Scan for the cell matching the given text and deliver its [X, Y] coordinate at center. 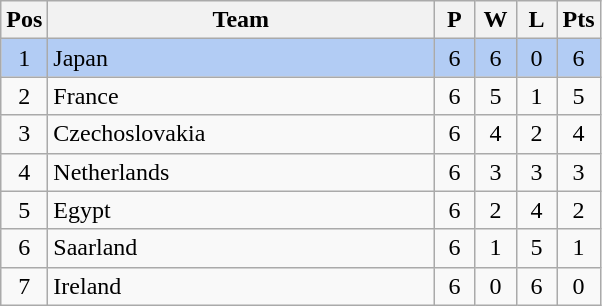
L [536, 20]
Ireland [241, 286]
7 [24, 286]
Pos [24, 20]
W [496, 20]
P [454, 20]
Japan [241, 58]
Pts [578, 20]
France [241, 96]
Czechoslovakia [241, 134]
Netherlands [241, 172]
Saarland [241, 248]
Egypt [241, 210]
Team [241, 20]
